Search for the cell housing the specified text and yield its [x, y] center coordinate. 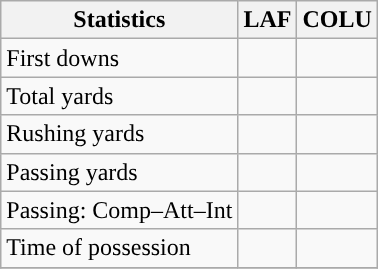
LAF [268, 20]
Passing: Comp–Att–Int [120, 210]
Rushing yards [120, 134]
Statistics [120, 20]
COLU [337, 20]
Time of possession [120, 248]
Passing yards [120, 172]
Total yards [120, 96]
First downs [120, 58]
